Extract the [x, y] coordinate from the center of the cell holding the provided text.  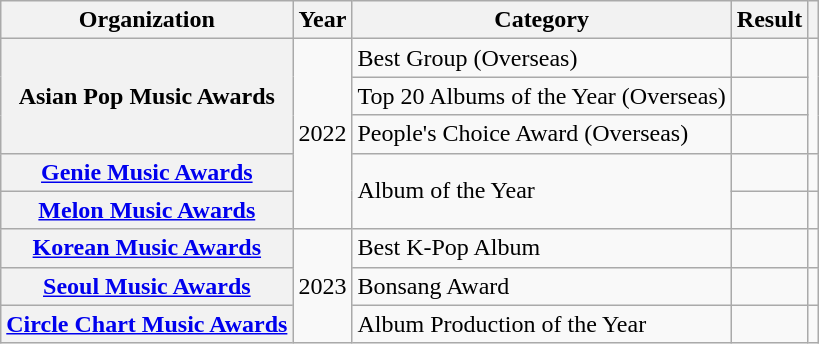
Album of the Year [542, 191]
Bonsang Award [542, 286]
Top 20 Albums of the Year (Overseas) [542, 96]
Asian Pop Music Awards [147, 96]
Result [769, 20]
Album Production of the Year [542, 324]
Melon Music Awards [147, 210]
Category [542, 20]
Circle Chart Music Awards [147, 324]
Year [322, 20]
Best K-Pop Album [542, 248]
People's Choice Award (Overseas) [542, 134]
2022 [322, 134]
Organization [147, 20]
Seoul Music Awards [147, 286]
Korean Music Awards [147, 248]
2023 [322, 286]
Genie Music Awards [147, 172]
Best Group (Overseas) [542, 58]
